Determine the [x, y] coordinate at the center of the cell enclosing the given text.  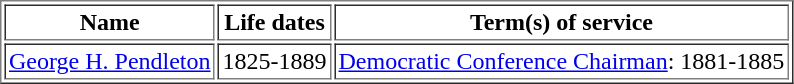
1825-1889 [274, 62]
Life dates [274, 22]
George H. Pendleton [110, 62]
Term(s) of service [562, 22]
Name [110, 22]
Democratic Conference Chairman: 1881-1885 [562, 62]
